Search for the cell housing the specified text and yield its [x, y] center coordinate. 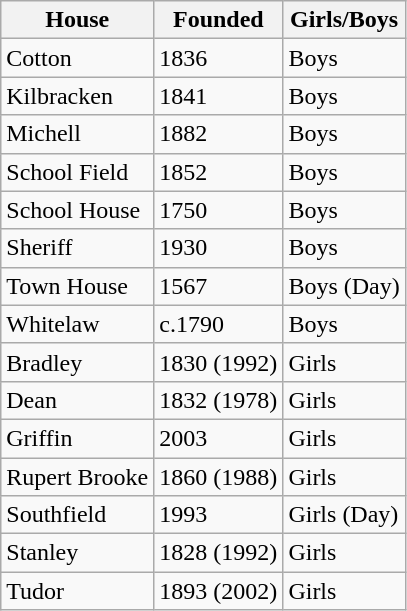
Stanley [78, 553]
1832 (1978) [218, 400]
c.1790 [218, 324]
Kilbracken [78, 96]
2003 [218, 438]
1828 (1992) [218, 553]
Tudor [78, 591]
Dean [78, 400]
1993 [218, 515]
Founded [218, 20]
1750 [218, 210]
Whitelaw [78, 324]
Bradley [78, 362]
Girls/Boys [344, 20]
Girls (Day) [344, 515]
1852 [218, 172]
Rupert Brooke [78, 477]
School House [78, 210]
Cotton [78, 58]
1836 [218, 58]
Michell [78, 134]
1882 [218, 134]
School Field [78, 172]
1841 [218, 96]
1830 (1992) [218, 362]
Southfield [78, 515]
1567 [218, 286]
House [78, 20]
1860 (1988) [218, 477]
1893 (2002) [218, 591]
Boys (Day) [344, 286]
Town House [78, 286]
1930 [218, 248]
Sheriff [78, 248]
Griffin [78, 438]
